For the text-containing cell, return its midpoint in [x, y] coordinate format. 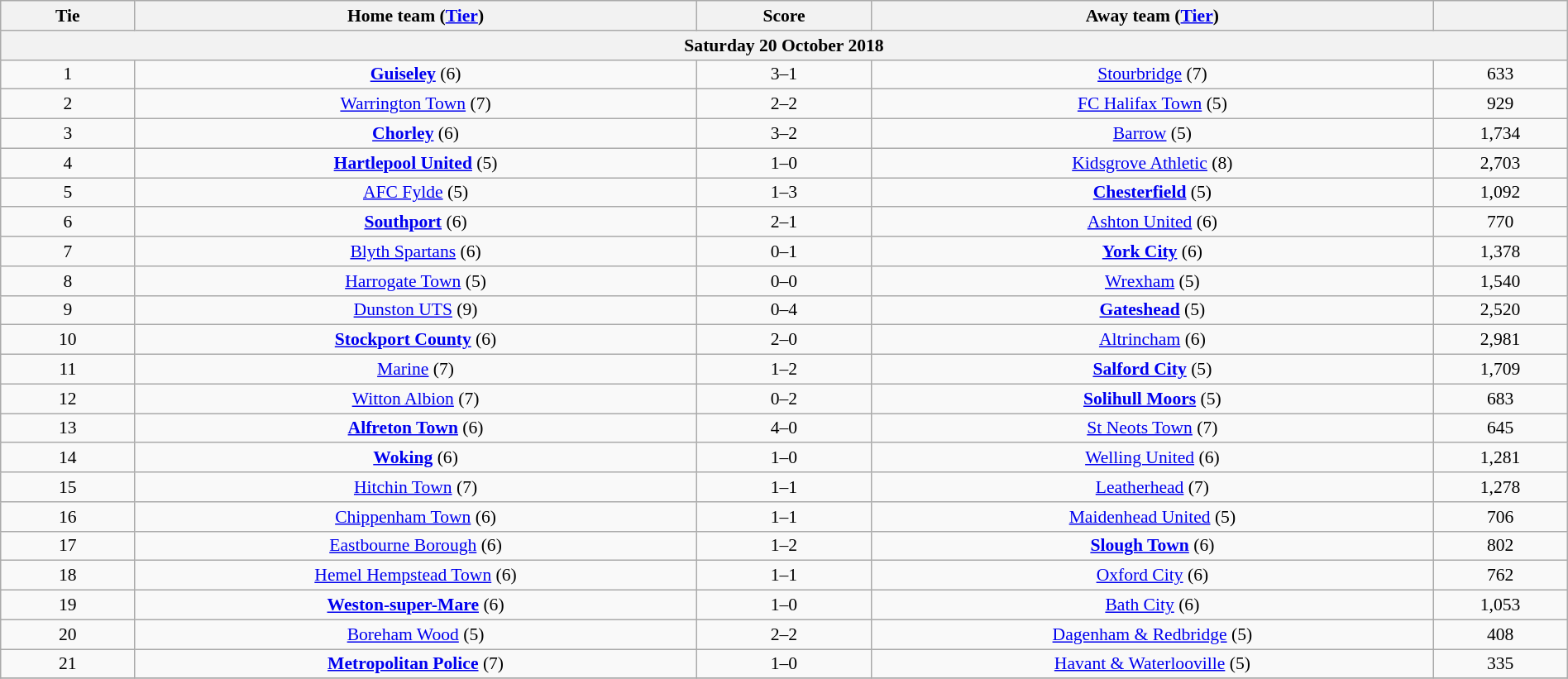
4–0 [784, 428]
3 [68, 134]
0–2 [784, 399]
Hitchin Town (7) [415, 487]
1,278 [1500, 487]
Slough Town (6) [1153, 546]
16 [68, 517]
Ashton United (6) [1153, 222]
Kidsgrove Athletic (8) [1153, 163]
Tie [68, 16]
0–4 [784, 310]
802 [1500, 546]
Harrogate Town (5) [415, 281]
1,053 [1500, 605]
645 [1500, 428]
21 [68, 664]
19 [68, 605]
17 [68, 546]
Southport (6) [415, 222]
706 [1500, 517]
Metropolitan Police (7) [415, 664]
Saturday 20 October 2018 [784, 45]
Home team (Tier) [415, 16]
12 [68, 399]
762 [1500, 576]
5 [68, 193]
0–1 [784, 251]
2 [68, 104]
Dunston UTS (9) [415, 310]
Boreham Wood (5) [415, 634]
Stockport County (6) [415, 340]
3–2 [784, 134]
4 [68, 163]
408 [1500, 634]
6 [68, 222]
1,734 [1500, 134]
929 [1500, 104]
Barrow (5) [1153, 134]
14 [68, 458]
1,709 [1500, 370]
Leatherhead (7) [1153, 487]
Hartlepool United (5) [415, 163]
770 [1500, 222]
Chesterfield (5) [1153, 193]
Gateshead (5) [1153, 310]
0–0 [784, 281]
Havant & Waterlooville (5) [1153, 664]
11 [68, 370]
Score [784, 16]
Welling United (6) [1153, 458]
2,520 [1500, 310]
20 [68, 634]
Hemel Hempstead Town (6) [415, 576]
Oxford City (6) [1153, 576]
1 [68, 74]
Eastbourne Borough (6) [415, 546]
Witton Albion (7) [415, 399]
Woking (6) [415, 458]
Marine (7) [415, 370]
Away team (Tier) [1153, 16]
633 [1500, 74]
8 [68, 281]
1,281 [1500, 458]
Chippenham Town (6) [415, 517]
2,981 [1500, 340]
Alfreton Town (6) [415, 428]
3–1 [784, 74]
1,092 [1500, 193]
2–0 [784, 340]
Chorley (6) [415, 134]
1–3 [784, 193]
7 [68, 251]
335 [1500, 664]
AFC Fylde (5) [415, 193]
Blyth Spartans (6) [415, 251]
York City (6) [1153, 251]
Stourbridge (7) [1153, 74]
683 [1500, 399]
Bath City (6) [1153, 605]
St Neots Town (7) [1153, 428]
Guiseley (6) [415, 74]
13 [68, 428]
9 [68, 310]
Warrington Town (7) [415, 104]
2,703 [1500, 163]
Dagenham & Redbridge (5) [1153, 634]
15 [68, 487]
Salford City (5) [1153, 370]
Wrexham (5) [1153, 281]
FC Halifax Town (5) [1153, 104]
Altrincham (6) [1153, 340]
18 [68, 576]
Solihull Moors (5) [1153, 399]
1,378 [1500, 251]
Maidenhead United (5) [1153, 517]
1,540 [1500, 281]
2–1 [784, 222]
10 [68, 340]
Weston-super-Mare (6) [415, 605]
